Return [x, y] of the center of cell containing provided text 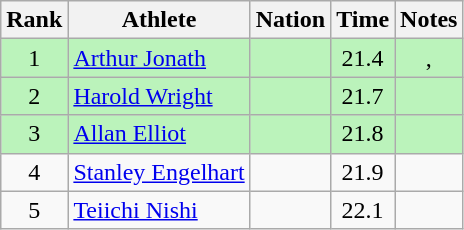
Notes [429, 20]
3 [34, 134]
22.1 [363, 210]
1 [34, 58]
21.9 [363, 172]
Athlete [159, 20]
21.7 [363, 96]
Time [363, 20]
Teiichi Nishi [159, 210]
4 [34, 172]
Rank [34, 20]
Harold Wright [159, 96]
21.4 [363, 58]
21.8 [363, 134]
2 [34, 96]
Nation [290, 20]
, [429, 58]
Stanley Engelhart [159, 172]
Allan Elliot [159, 134]
5 [34, 210]
Arthur Jonath [159, 58]
